Provide the (X, Y) coordinate of the cell's center where the given text is located.  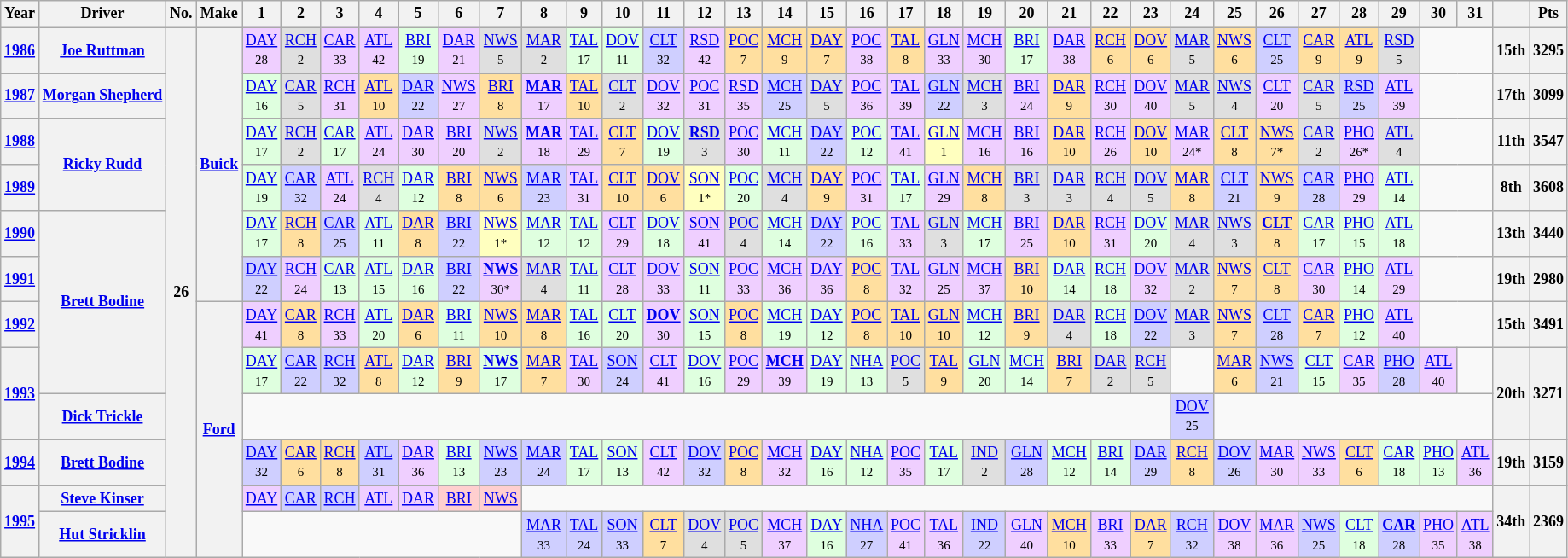
Ricky Rudd (102, 164)
2369 (1549, 522)
CLT41 (664, 371)
MAR18 (544, 142)
DOV10 (1151, 142)
CAR22 (301, 371)
Buick (219, 165)
1 (262, 14)
POC7 (744, 50)
25 (1234, 14)
24 (1192, 14)
SON15 (705, 325)
MCH32 (785, 462)
TAL31 (584, 188)
27 (1319, 14)
MAR24* (1192, 142)
NWS4 (1234, 96)
ATL20 (379, 325)
PHO28 (1399, 371)
CLT32 (664, 50)
CLT10 (623, 188)
BRI (459, 498)
PHO26* (1359, 142)
TAL8 (906, 50)
CAR30 (1319, 279)
CLT18 (1359, 535)
Year (20, 14)
MAR33 (544, 535)
POC29 (744, 371)
SON33 (623, 535)
DAY32 (262, 462)
DOV11 (623, 50)
TAL36 (944, 535)
TAL29 (584, 142)
GLN1 (944, 142)
RSD25 (1359, 96)
RCH6 (1111, 50)
BRI33 (1111, 535)
11th (1512, 142)
1993 (20, 394)
BRI19 (418, 50)
PHO13 (1438, 462)
NWS17 (501, 371)
DAR30 (418, 142)
CAR (301, 498)
BRI16 (1027, 142)
30 (1438, 14)
POC41 (906, 535)
POC36 (867, 96)
CLT21 (1234, 188)
1995 (20, 522)
RCH26 (1111, 142)
20th (1512, 394)
GLN25 (944, 279)
SON13 (623, 462)
GLN33 (944, 50)
DOV40 (1151, 96)
ATL38 (1475, 535)
ATL14 (1399, 188)
TAL11 (584, 279)
PHO15 (1359, 234)
RCH24 (301, 279)
MCH3 (984, 96)
RCH (340, 498)
MAR7 (544, 371)
MAR6 (1234, 371)
NWS25 (1319, 535)
1988 (20, 142)
NWS23 (501, 462)
DAR21 (459, 50)
17 (906, 14)
2980 (1549, 279)
3 (340, 14)
BRI25 (1027, 234)
BRI7 (1069, 371)
MCH17 (984, 234)
DAR36 (418, 462)
13th (1512, 234)
MAR30 (1277, 462)
ATL42 (379, 50)
MCH10 (1069, 535)
11 (664, 14)
DAR7 (1151, 535)
MCH36 (785, 279)
NWS33 (1319, 462)
CAR7 (1319, 325)
NWS9 (1277, 188)
POC38 (867, 50)
DAR2 (1111, 371)
DAY9 (827, 188)
7 (501, 14)
DAR3 (1069, 188)
SON1* (705, 188)
DAR6 (418, 325)
CAR13 (340, 279)
ATL39 (1399, 96)
TAL30 (584, 371)
DOV19 (664, 142)
TAL24 (584, 535)
29 (1399, 14)
ATL18 (1399, 234)
1991 (20, 279)
NWS (501, 498)
CAR6 (301, 462)
DAR14 (1069, 279)
DAR22 (418, 96)
PHO29 (1359, 188)
NWS10 (501, 325)
Make (219, 14)
31 (1475, 14)
Steve Kinser (102, 498)
TAL12 (584, 234)
DAY12 (827, 325)
21 (1069, 14)
Driver (102, 14)
6 (459, 14)
1994 (20, 462)
TAL39 (906, 96)
PHO14 (1359, 279)
19 (984, 14)
16 (867, 14)
ATL9 (1359, 50)
3547 (1549, 142)
CAR25 (340, 234)
CAR18 (1399, 462)
IND22 (984, 535)
ATL10 (379, 96)
CAR33 (340, 50)
2 (301, 14)
CAR32 (301, 188)
RSD3 (705, 142)
DOV4 (705, 535)
BRI13 (459, 462)
GLN10 (944, 325)
NWS2 (501, 142)
MAR36 (1277, 535)
RCH5 (1151, 371)
GLN40 (1027, 535)
34th (1512, 522)
DAR29 (1151, 462)
DOV33 (664, 279)
8th (1512, 188)
DOV18 (664, 234)
TAL41 (906, 142)
14 (785, 14)
DOV5 (1151, 188)
NWS27 (459, 96)
RSD35 (744, 96)
1986 (20, 50)
CLT6 (1359, 462)
MCH30 (984, 50)
GLN28 (1027, 462)
ATL (379, 498)
DOV22 (1151, 325)
POC16 (867, 234)
MAR23 (544, 188)
MCH11 (785, 142)
3295 (1549, 50)
Dick Trickle (102, 416)
CAR2 (1319, 142)
Ford (219, 430)
MAR12 (544, 234)
4 (379, 14)
NWS30* (501, 279)
DAR38 (1069, 50)
3608 (1549, 188)
DAR (418, 498)
DOV30 (664, 325)
1987 (20, 96)
No. (181, 14)
NHA12 (867, 462)
TAL9 (944, 371)
BRI20 (459, 142)
ATL29 (1399, 279)
CLT29 (623, 234)
RCH33 (340, 325)
ATL8 (379, 371)
NWS5 (501, 50)
ATL4 (1399, 142)
BRI3 (1027, 188)
BRI10 (1027, 279)
DAY41 (262, 325)
BRI14 (1111, 462)
NWS3 (1234, 234)
POC35 (906, 462)
DAY (262, 498)
DAY7 (827, 50)
3271 (1549, 394)
MAR24 (544, 462)
18 (944, 14)
MCH4 (785, 188)
GLN20 (984, 371)
Hut Stricklin (102, 535)
1989 (20, 188)
CAR9 (1319, 50)
8 (544, 14)
DOV26 (1234, 462)
ATL15 (379, 279)
TAL33 (906, 234)
28 (1359, 14)
RSD42 (705, 50)
MCH9 (785, 50)
15 (827, 14)
SON41 (705, 234)
3159 (1549, 462)
PHO35 (1438, 535)
Morgan Shepherd (102, 96)
CLT42 (664, 462)
Pts (1549, 14)
GLN22 (944, 96)
RSD5 (1399, 50)
DAY5 (827, 96)
DOV16 (705, 371)
DAY36 (827, 279)
POC20 (744, 188)
POC30 (744, 142)
SON24 (623, 371)
MAR17 (544, 96)
CAR35 (1359, 371)
POC12 (867, 142)
BRI24 (1027, 96)
9 (584, 14)
Joe Ruttman (102, 50)
1990 (20, 234)
CAR8 (301, 325)
3099 (1549, 96)
ATL31 (379, 462)
CLT15 (1319, 371)
DOV38 (1234, 535)
3440 (1549, 234)
DAR16 (418, 279)
NWS7* (1277, 142)
MCH39 (785, 371)
POC4 (744, 234)
MCH19 (785, 325)
20 (1027, 14)
GLN29 (944, 188)
ATL11 (379, 234)
ATL36 (1475, 462)
DAR4 (1069, 325)
DAY28 (262, 50)
MAR3 (1192, 325)
NWS1* (501, 234)
DOV25 (1192, 416)
POC33 (744, 279)
DAR8 (418, 234)
MCH25 (785, 96)
BRI17 (1027, 50)
MCH16 (984, 142)
1992 (20, 325)
SON11 (705, 279)
CLT2 (623, 96)
13 (744, 14)
DOV20 (1151, 234)
MCH8 (984, 188)
5 (418, 14)
TAL32 (906, 279)
22 (1111, 14)
NWS21 (1277, 371)
IND2 (984, 462)
GLN3 (944, 234)
12 (705, 14)
NHA13 (867, 371)
DAR9 (1069, 96)
10 (623, 14)
23 (1151, 14)
BRI11 (459, 325)
TAL16 (584, 325)
NHA27 (867, 535)
RCH30 (1111, 96)
17th (1512, 96)
3491 (1549, 325)
CLT25 (1277, 50)
PHO12 (1359, 325)
